For the text-containing cell, return its midpoint in [X, Y] coordinate format. 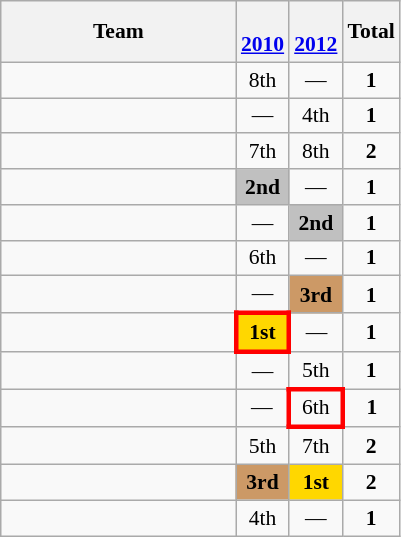
2010 [262, 32]
Total [370, 32]
Team [118, 32]
2012 [316, 32]
